Return (x, y) of the center of cell containing provided text 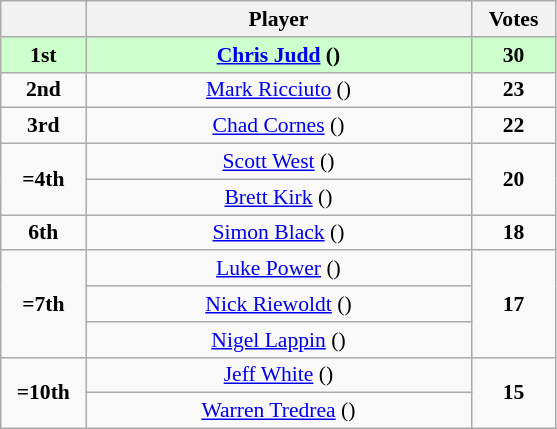
17 (514, 304)
Mark Ricciuto () (278, 90)
Nigel Lappin () (278, 340)
Brett Kirk () (278, 197)
Chris Judd () (278, 55)
=7th (44, 304)
=10th (44, 392)
Nick Riewoldt () (278, 304)
=4th (44, 180)
30 (514, 55)
2nd (44, 90)
6th (44, 233)
3rd (44, 126)
23 (514, 90)
Player (278, 19)
Simon Black () (278, 233)
1st (44, 55)
20 (514, 180)
Jeff White () (278, 375)
Scott West () (278, 162)
Votes (514, 19)
Chad Cornes () (278, 126)
22 (514, 126)
Luke Power () (278, 269)
15 (514, 392)
Warren Tredrea () (278, 411)
18 (514, 233)
